Locate the cell with the specified text and output its (X, Y) center coordinate. 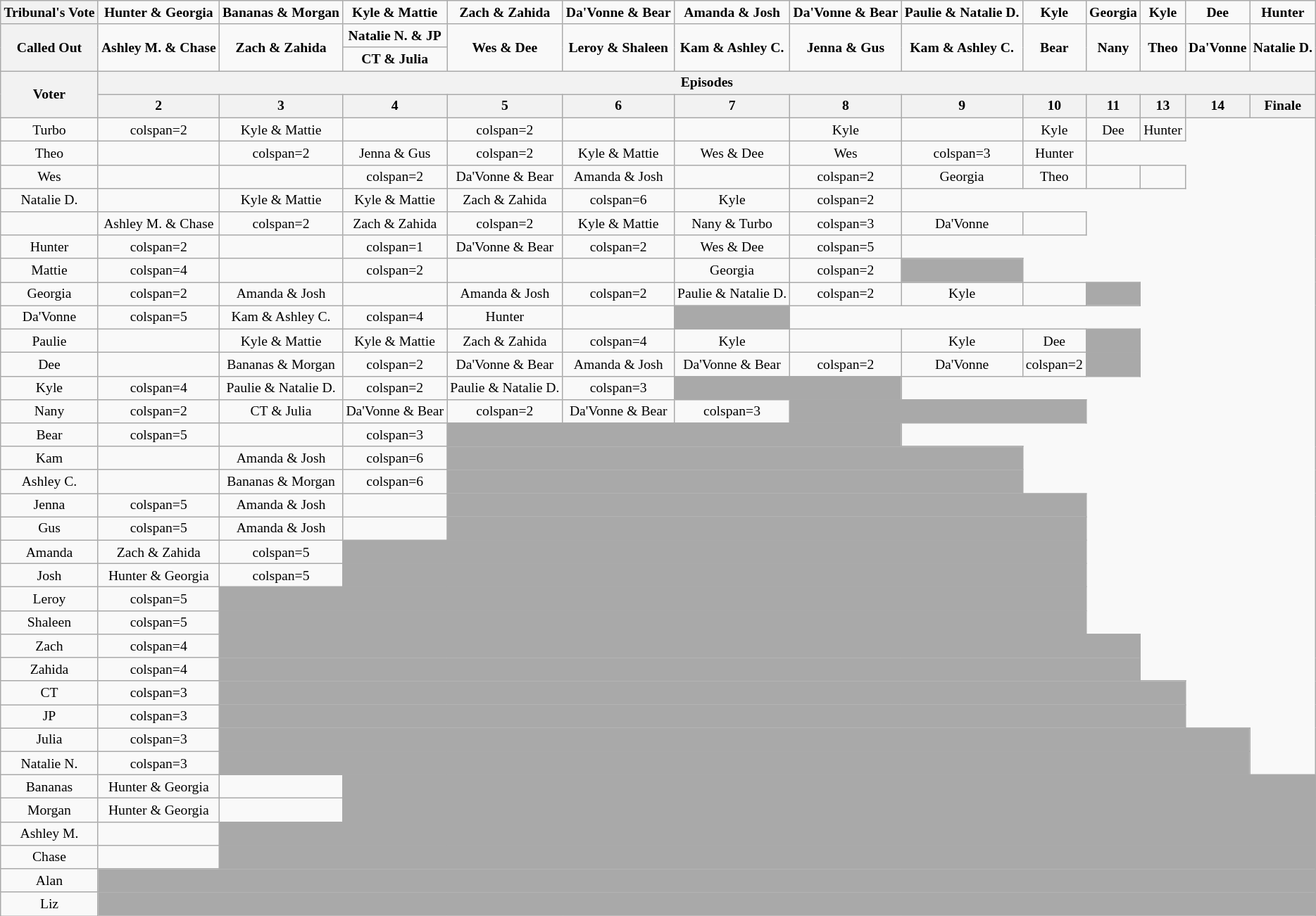
Amanda (49, 552)
14 (1217, 106)
13 (1163, 106)
Tribunal's Vote (49, 13)
Mattie (49, 270)
Gus (49, 528)
Paulie (49, 341)
Bananas (49, 787)
6 (618, 106)
Shaleen (49, 622)
2 (158, 106)
Natalie N. & JP (395, 35)
Zahida (49, 669)
Voter (49, 94)
Morgan (49, 810)
Liz (49, 904)
10 (1054, 106)
Jenna (49, 506)
Zach (49, 646)
Nany & Turbo (732, 224)
Natalie N. (49, 763)
11 (1113, 106)
Episodes (707, 83)
4 (395, 106)
Called Out (49, 48)
Josh (49, 576)
Julia (49, 739)
Ashley C. (49, 482)
Finale (1283, 106)
Leroy & Shaleen (618, 48)
Leroy (49, 598)
Chase (49, 858)
Alan (49, 880)
Ashley M. (49, 834)
7 (732, 106)
9 (962, 106)
colspan=1 (395, 246)
3 (280, 106)
Kam (49, 458)
JP (49, 717)
5 (505, 106)
8 (846, 106)
Turbo (49, 130)
CT (49, 693)
